Return (X, Y) of the center of cell containing provided text 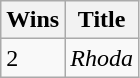
Rhoda (102, 58)
Title (102, 20)
Wins (33, 20)
2 (33, 58)
